Identify which cell holds the provided text, then report its (X, Y) central coordinate. 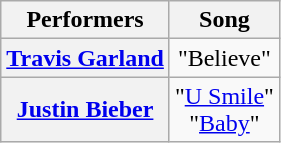
Justin Bieber (86, 110)
Travis Garland (86, 58)
Song (224, 20)
"U Smile""Baby" (224, 110)
Performers (86, 20)
"Believe" (224, 58)
